Detect which cell encompasses the target text, then output its [x, y] center coordinate. 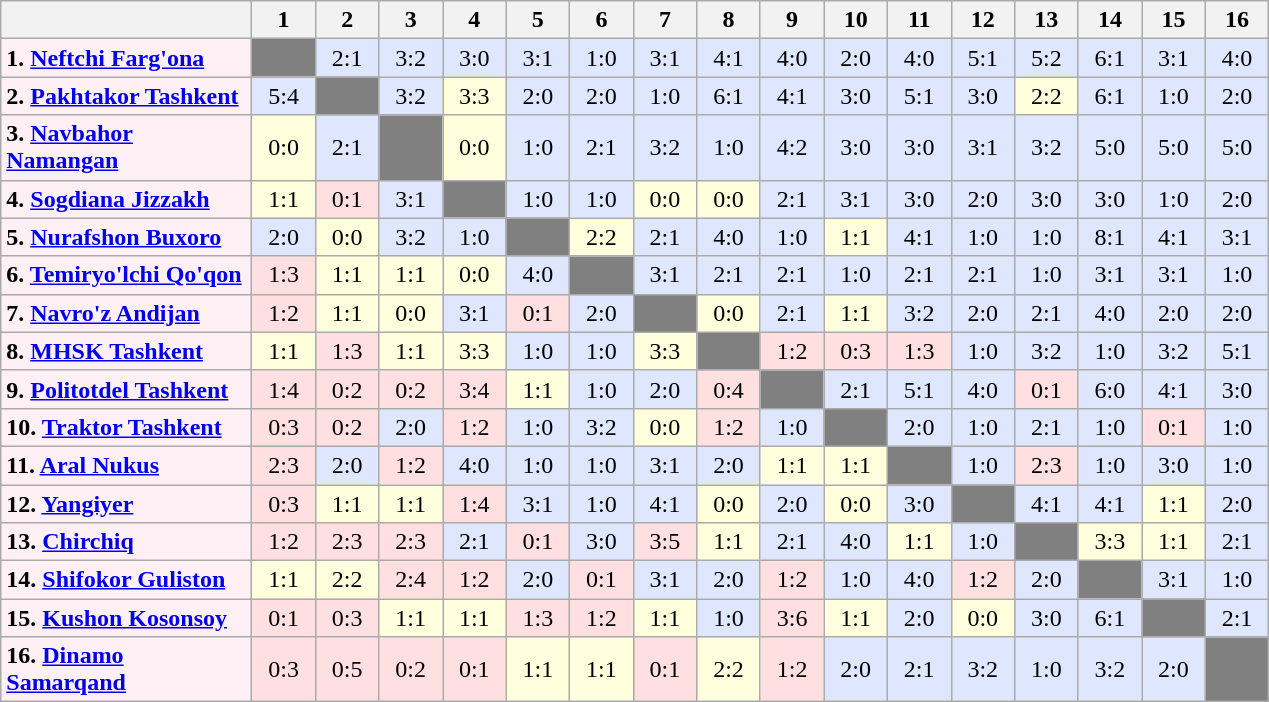
6 [602, 20]
2. Pakhtakor Tashkent [126, 96]
4 [474, 20]
0:5 [347, 670]
12 [983, 20]
5 [538, 20]
8. MHSK Tashkent [126, 351]
15. Kushon Kosonsoy [126, 618]
7. Navro'z Andijan [126, 313]
5:2 [1047, 58]
1 [284, 20]
4. Sogdiana Jizzakh [126, 199]
11 [919, 20]
16 [1237, 20]
15 [1174, 20]
14. Shifokor Guliston [126, 580]
12. Yangiyer [126, 503]
3. Navbahor Namangan [126, 148]
13 [1047, 20]
2:4 [411, 580]
9. Politotdel Tashkent [126, 389]
10. Traktor Tashkent [126, 427]
14 [1110, 20]
13. Chirchiq [126, 542]
5. Nurafshon Buxoro [126, 237]
9 [792, 20]
0:4 [729, 389]
8:1 [1110, 237]
8 [729, 20]
4:2 [792, 148]
3 [411, 20]
10 [856, 20]
5:4 [284, 96]
3:6 [792, 618]
3:5 [665, 542]
1. Neftchi Farg'ona [126, 58]
16. Dinamo Samarqand [126, 670]
3:4 [474, 389]
7 [665, 20]
2 [347, 20]
6. Temiryo'lchi Qo'qon [126, 275]
6:0 [1110, 389]
11. Aral Nukus [126, 465]
